For the text-containing cell, return its midpoint in [x, y] coordinate format. 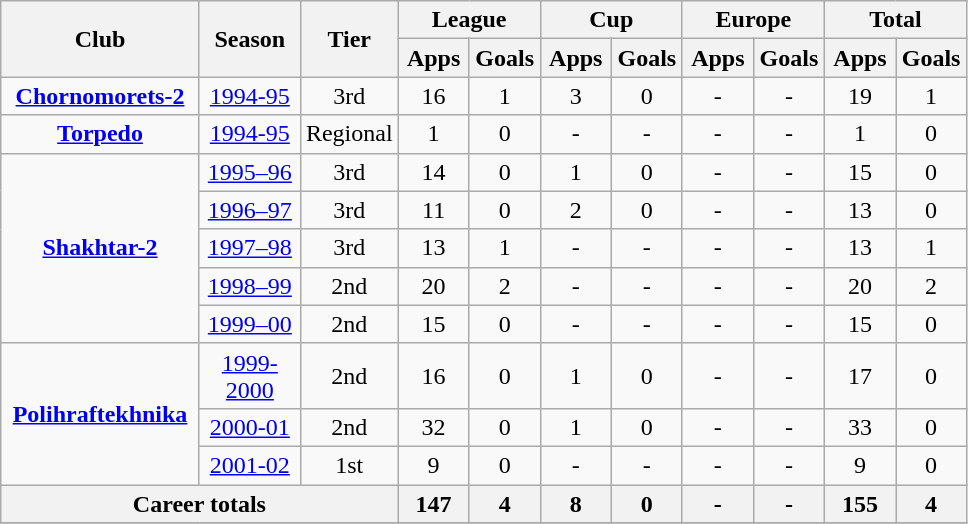
14 [434, 172]
Regional [349, 134]
1st [349, 465]
17 [860, 376]
1999–00 [250, 324]
8 [576, 503]
Tier [349, 39]
33 [860, 427]
1996–97 [250, 210]
11 [434, 210]
Season [250, 39]
1999-2000 [250, 376]
1998–99 [250, 286]
19 [860, 96]
Total [895, 20]
2000-01 [250, 427]
Career totals [200, 503]
Europe [753, 20]
1997–98 [250, 248]
2001-02 [250, 465]
147 [434, 503]
32 [434, 427]
Club [100, 39]
3 [576, 96]
Torpedo [100, 134]
League [469, 20]
1995–96 [250, 172]
155 [860, 503]
Polihraftekhnika [100, 414]
Chornomorets-2 [100, 96]
Shakhtar-2 [100, 248]
Cup [611, 20]
